Return (X, Y) of the center of cell containing provided text 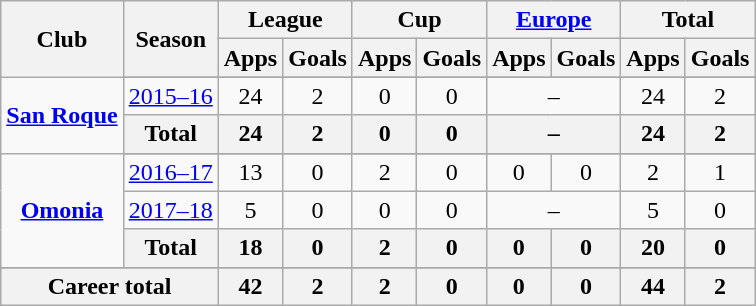
San Roque (62, 115)
Career total (110, 286)
2016–17 (170, 172)
Club (62, 39)
20 (653, 248)
18 (250, 248)
13 (250, 172)
Europe (554, 20)
League (285, 20)
2017–18 (170, 210)
42 (250, 286)
Cup (419, 20)
44 (653, 286)
1 (720, 172)
Season (170, 39)
2015–16 (170, 96)
Omonia (62, 210)
